Provide the (X, Y) coordinate of the cell's center where the given text is located.  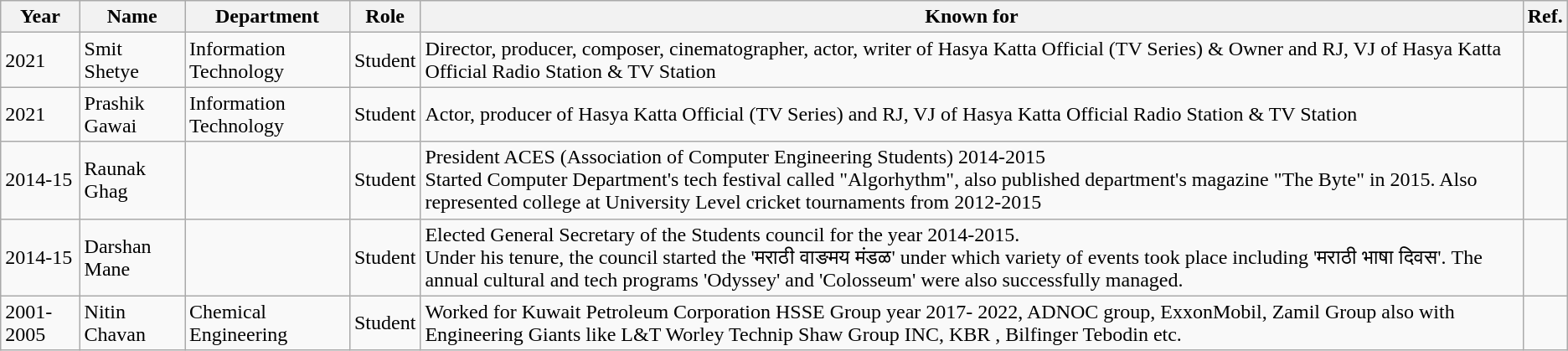
Ref. (1545, 17)
Smit Shetye (132, 60)
Darshan Mane (132, 257)
Raunak Ghag (132, 180)
Actor, producer of Hasya Katta Official (TV Series) and RJ, VJ of Hasya Katta Official Radio Station & TV Station (972, 114)
Prashik Gawai (132, 114)
Department (266, 17)
Name (132, 17)
Year (40, 17)
Chemical Engineering (266, 323)
2001-2005 (40, 323)
Known for (972, 17)
Role (384, 17)
Nitin Chavan (132, 323)
